Return [x, y] of the center of cell containing provided text 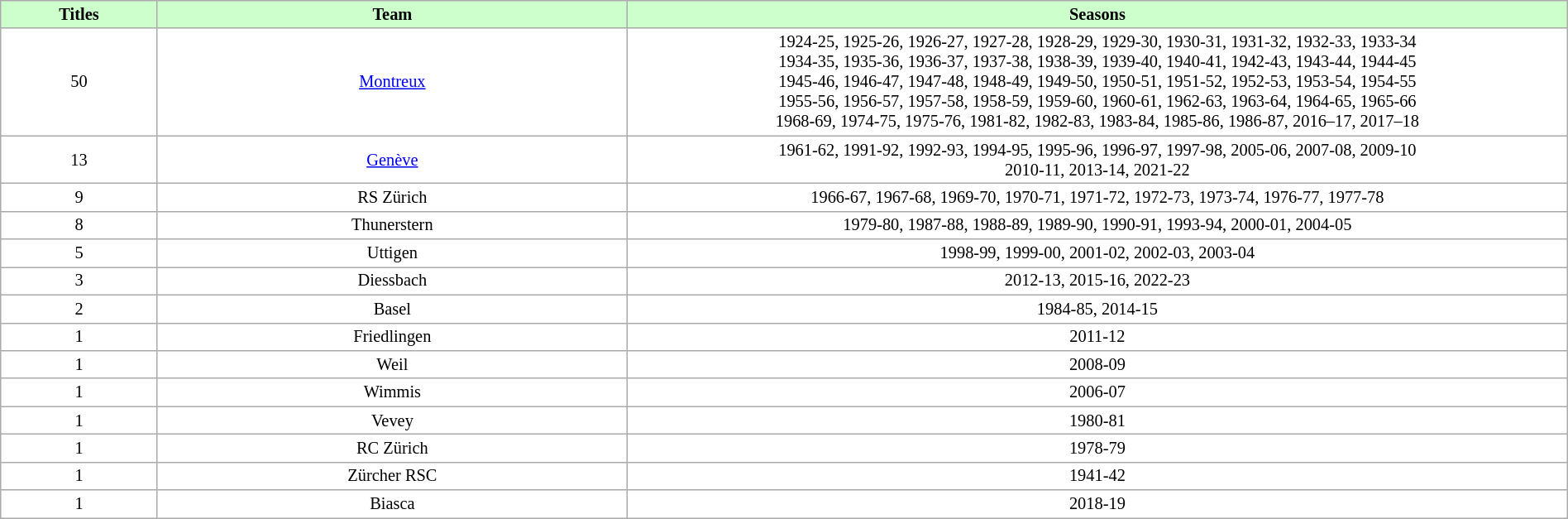
Titles [79, 14]
Wimmis [392, 392]
Thunerstern [392, 225]
Seasons [1098, 14]
Basel [392, 309]
Genève [392, 160]
2 [79, 309]
Uttigen [392, 253]
9 [79, 197]
Friedlingen [392, 337]
3 [79, 281]
2008-09 [1098, 364]
Weil [392, 364]
2011-12 [1098, 337]
Team [392, 14]
Biasca [392, 504]
1961-62, 1991-92, 1992-93, 1994-95, 1995-96, 1996-97, 1997-98, 2005-06, 2007-08, 2009-102010-11, 2013-14, 2021-22 [1098, 160]
13 [79, 160]
5 [79, 253]
2006-07 [1098, 392]
1980-81 [1098, 420]
RS Zürich [392, 197]
1984-85, 2014-15 [1098, 309]
1966-67, 1967-68, 1969-70, 1970-71, 1971-72, 1972-73, 1973-74, 1976-77, 1977-78 [1098, 197]
Diessbach [392, 281]
50 [79, 82]
1978-79 [1098, 448]
Zürcher RSC [392, 476]
Vevey [392, 420]
2012-13, 2015-16, 2022-23 [1098, 281]
1979-80, 1987-88, 1988-89, 1989-90, 1990-91, 1993-94, 2000-01, 2004-05 [1098, 225]
1941-42 [1098, 476]
Montreux [392, 82]
8 [79, 225]
2018-19 [1098, 504]
RC Zürich [392, 448]
1998-99, 1999-00, 2001-02, 2002-03, 2003-04 [1098, 253]
